Pinpoint the cell where the given text exists, returning its [x, y] midpoint coordinate. 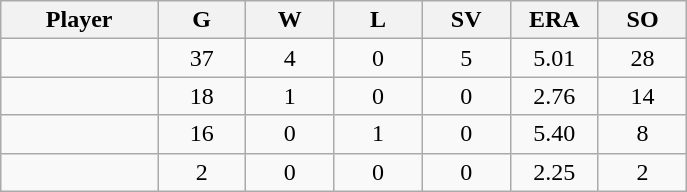
2.25 [554, 172]
5.40 [554, 134]
W [290, 20]
Player [80, 20]
G [202, 20]
SV [466, 20]
14 [642, 96]
5.01 [554, 58]
SO [642, 20]
37 [202, 58]
28 [642, 58]
8 [642, 134]
2.76 [554, 96]
16 [202, 134]
L [378, 20]
4 [290, 58]
5 [466, 58]
ERA [554, 20]
18 [202, 96]
